Determine the [x, y] coordinate at the center of the cell enclosing the given text.  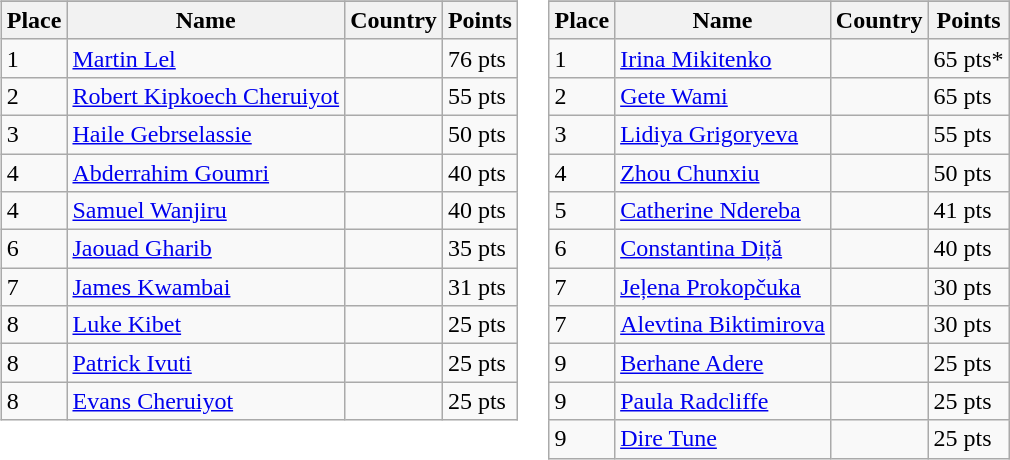
Zhou Chunxiu [723, 173]
Catherine Ndereba [723, 211]
65 pts [968, 96]
Patrick Ivuti [206, 363]
Jeļena Prokopčuka [723, 287]
Haile Gebrselassie [206, 134]
Samuel Wanjiru [206, 211]
Paula Radcliffe [723, 401]
James Kwambai [206, 287]
5 [582, 211]
Irina Mikitenko [723, 58]
Jaouad Gharib [206, 249]
41 pts [968, 211]
Evans Cheruiyot [206, 401]
65 pts* [968, 58]
Constantina Diță [723, 249]
31 pts [480, 287]
Luke Kibet [206, 325]
Dire Tune [723, 439]
Robert Kipkoech Cheruiyot [206, 96]
76 pts [480, 58]
Lidiya Grigoryeva [723, 134]
Gete Wami [723, 96]
Alevtina Biktimirova [723, 325]
Martin Lel [206, 58]
Abderrahim Goumri [206, 173]
35 pts [480, 249]
Berhane Adere [723, 363]
